Identify which cell holds the provided text, then report its [X, Y] central coordinate. 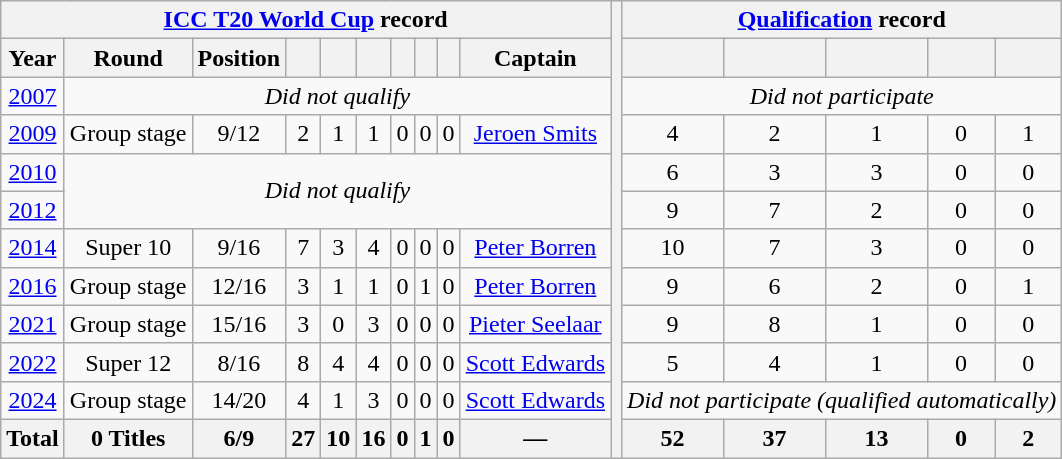
Pieter Seelaar [535, 324]
Captain [535, 58]
2022 [33, 362]
14/20 [239, 400]
52 [673, 438]
Position [239, 58]
16 [374, 438]
9/12 [239, 134]
Did not participate [842, 96]
15/16 [239, 324]
Jeroen Smits [535, 134]
5 [673, 362]
2007 [33, 96]
2010 [33, 172]
13 [877, 438]
ICC T20 World Cup record [306, 20]
6/9 [239, 438]
— [535, 438]
Total [33, 438]
8/16 [239, 362]
Super 10 [128, 248]
Qualification record [842, 20]
2021 [33, 324]
2016 [33, 286]
2009 [33, 134]
Did not participate (qualified automatically) [842, 400]
27 [304, 438]
2014 [33, 248]
37 [775, 438]
12/16 [239, 286]
2012 [33, 210]
0 Titles [128, 438]
2024 [33, 400]
Super 12 [128, 362]
9/16 [239, 248]
Round [128, 58]
Year [33, 58]
